Search for the cell housing the specified text and yield its [x, y] center coordinate. 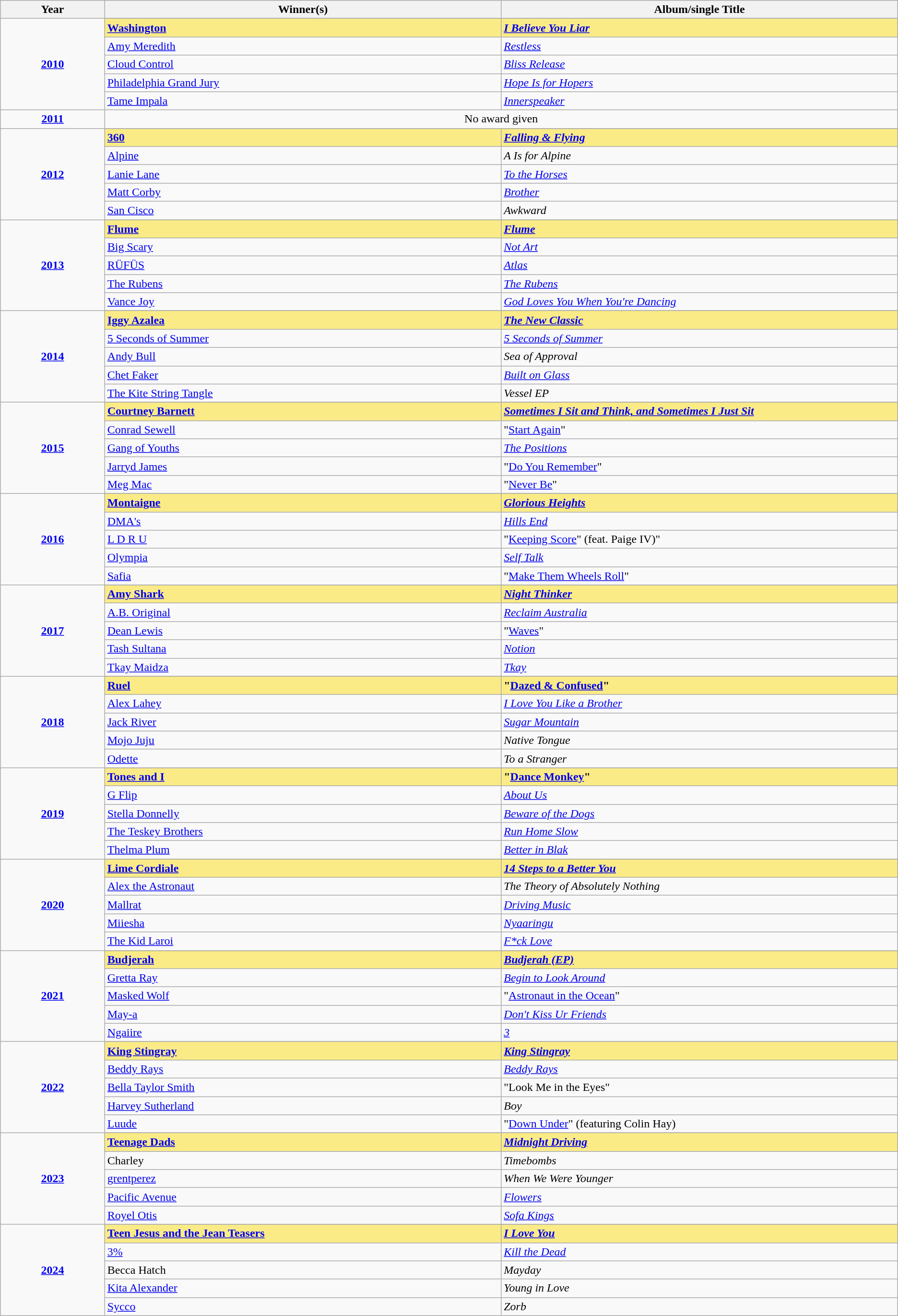
2021 [53, 996]
Sofa Kings [699, 1215]
2014 [53, 357]
Mallrat [303, 905]
Jarryd James [303, 466]
Becca Hatch [303, 1270]
Vessel EP [699, 393]
Courtney Barnett [303, 411]
Notion [699, 649]
No award given [501, 119]
Flowers [699, 1197]
Midnight Driving [699, 1142]
Winner(s) [303, 10]
Falling & Flying [699, 137]
Meg Mac [303, 484]
Hills End [699, 521]
2010 [53, 64]
"Astronaut in the Ocean" [699, 996]
Philadelphia Grand Jury [303, 83]
3 [699, 1032]
The Teskey Brothers [303, 832]
Sycco [303, 1306]
Tkay [699, 667]
Hope Is for Hopers [699, 83]
2015 [53, 448]
Jack River [303, 722]
G Flip [303, 795]
Bella Taylor Smith [303, 1087]
2013 [53, 265]
The Kid Laroi [303, 941]
Alpine [303, 156]
Stella Donnelly [303, 814]
Lanie Lane [303, 174]
Ruel [303, 685]
Native Tongue [699, 740]
A.B. Original [303, 612]
Timebombs [699, 1160]
Year [53, 10]
Self Talk [699, 558]
Night Thinker [699, 594]
Olympia [303, 558]
Amy Meredith [303, 46]
Kill the Dead [699, 1252]
2011 [53, 119]
Andy Bull [303, 357]
2018 [53, 722]
Innerspeaker [699, 101]
Atlas [699, 265]
Iggy Azalea [303, 320]
Built on Glass [699, 375]
May-a [303, 1014]
Amy Shark [303, 594]
L D R U [303, 539]
Harvey Sutherland [303, 1105]
Zorb [699, 1306]
Big Scary [303, 247]
"Waves" [699, 631]
The Theory of Absolutely Nothing [699, 886]
Teenage Dads [303, 1142]
Alex the Astronaut [303, 886]
"Dazed & Confused" [699, 685]
Pacific Avenue [303, 1197]
Reclaim Australia [699, 612]
Tkay Maidza [303, 667]
"Make Them Wheels Roll" [699, 576]
To a Stranger [699, 758]
Safia [303, 576]
Dean Lewis [303, 631]
F*ck Love [699, 941]
Restless [699, 46]
Odette [303, 758]
Luude [303, 1124]
I Love You [699, 1233]
I Love You Like a Brother [699, 704]
2019 [53, 813]
2016 [53, 539]
Conrad Sewell [303, 430]
Sometimes I Sit and Think, and Sometimes I Just Sit [699, 411]
Sea of Approval [699, 357]
Not Art [699, 247]
"Start Again" [699, 430]
DMA's [303, 521]
Bliss Release [699, 64]
Mojo Juju [303, 740]
Miiesha [303, 923]
2022 [53, 1087]
A Is for Alpine [699, 156]
Washington [303, 28]
Young in Love [699, 1288]
Montaigne [303, 502]
Tash Sultana [303, 649]
Gretta Ray [303, 978]
Masked Wolf [303, 996]
"Never Be" [699, 484]
2017 [53, 631]
Ngaiire [303, 1032]
Cloud Control [303, 64]
About Us [699, 795]
Teen Jesus and the Jean Teasers [303, 1233]
360 [303, 137]
The Positions [699, 448]
14 Steps to a Better You [699, 868]
Alex Lahey [303, 704]
Mayday [699, 1270]
The Kite String Tangle [303, 393]
I Believe You Liar [699, 28]
Vance Joy [303, 302]
When We Were Younger [699, 1179]
2024 [53, 1270]
RÜFÜS [303, 265]
San Cisco [303, 210]
Beware of the Dogs [699, 814]
Run Home Slow [699, 832]
grentperez [303, 1179]
Sugar Mountain [699, 722]
The New Classic [699, 320]
"Down Under" (featuring Colin Hay) [699, 1124]
2023 [53, 1179]
3% [303, 1252]
"Keeping Score" (feat. Paige IV)" [699, 539]
God Loves You When You're Dancing [699, 302]
Brother [699, 192]
Kita Alexander [303, 1288]
Nyaaringu [699, 923]
"Do You Remember" [699, 466]
Tame Impala [303, 101]
Awkward [699, 210]
Glorious Heights [699, 502]
Chet Faker [303, 375]
"Dance Monkey" [699, 777]
Don't Kiss Ur Friends [699, 1014]
Gang of Youths [303, 448]
Tones and I [303, 777]
Driving Music [699, 905]
Royel Otis [303, 1215]
"Look Me in the Eyes" [699, 1087]
Budjerah [303, 959]
Boy [699, 1105]
Matt Corby [303, 192]
Thelma Plum [303, 850]
Budjerah (EP) [699, 959]
Better in Blak [699, 850]
2012 [53, 174]
To the Horses [699, 174]
Begin to Look Around [699, 978]
Album/single Title [699, 10]
Charley [303, 1160]
2020 [53, 905]
Lime Cordiale [303, 868]
